Scan for the cell matching the given text and deliver its [X, Y] coordinate at center. 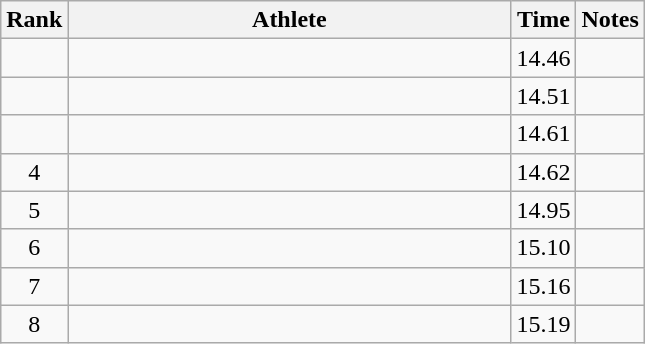
14.95 [544, 210]
14.51 [544, 96]
Rank [34, 20]
14.62 [544, 172]
Athlete [290, 20]
6 [34, 248]
15.16 [544, 286]
15.10 [544, 248]
8 [34, 324]
5 [34, 210]
Notes [610, 20]
4 [34, 172]
14.61 [544, 134]
7 [34, 286]
Time [544, 20]
14.46 [544, 58]
15.19 [544, 324]
